Extract the (X, Y) coordinate from the center of the cell holding the provided text.  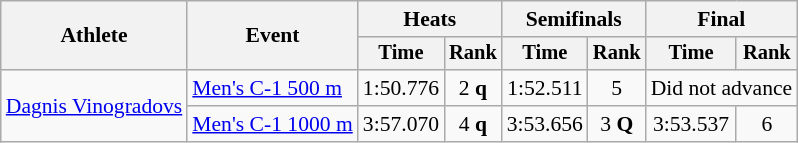
Dagnis Vinogradovs (94, 106)
Did not advance (722, 88)
1:52.511 (545, 88)
6 (766, 124)
Final (722, 19)
3:53.656 (545, 124)
1:50.776 (401, 88)
3:57.070 (401, 124)
3 Q (617, 124)
4 q (473, 124)
5 (617, 88)
Men's C-1 500 m (272, 88)
Men's C-1 1000 m (272, 124)
Athlete (94, 36)
3:53.537 (692, 124)
Heats (430, 19)
Event (272, 36)
2 q (473, 88)
Semifinals (574, 19)
